Capture the cell that displays the provided text and extract its (x, y) central coordinate. 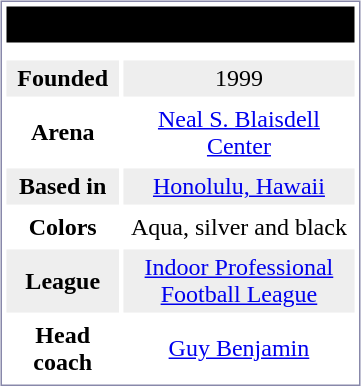
Aqua, silver and black (238, 227)
Founded (62, 78)
Guy Benjamin (238, 348)
Neal S. Blaisdell Center (238, 132)
Honolulu, Hawaii (238, 186)
Based in (62, 186)
Colors (62, 227)
Arena (62, 132)
League (62, 282)
Indoor Professional Football League (238, 282)
1999 (238, 78)
Hawaii Hammerheads (180, 24)
Head coach (62, 348)
